Extract the (X, Y) coordinate from the center of the cell holding the provided text.  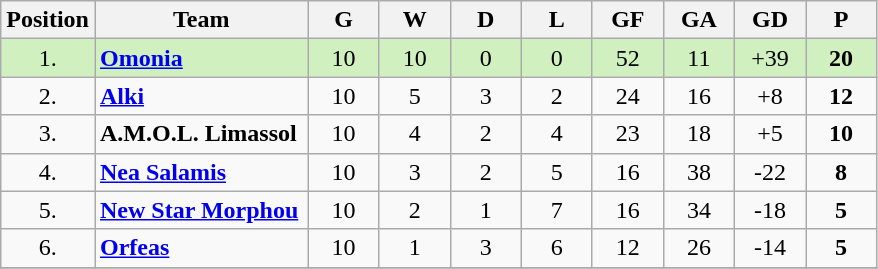
New Star Morphou (201, 210)
6. (48, 248)
7 (556, 210)
Position (48, 20)
4. (48, 172)
20 (842, 58)
GD (770, 20)
38 (698, 172)
1. (48, 58)
24 (628, 96)
23 (628, 134)
+8 (770, 96)
+5 (770, 134)
5. (48, 210)
GA (698, 20)
18 (698, 134)
-14 (770, 248)
8 (842, 172)
Nea Salamis (201, 172)
-18 (770, 210)
W (414, 20)
Omonia (201, 58)
P (842, 20)
Alki (201, 96)
Team (201, 20)
G (344, 20)
+39 (770, 58)
Orfeas (201, 248)
-22 (770, 172)
L (556, 20)
3. (48, 134)
2. (48, 96)
A.M.O.L. Limassol (201, 134)
GF (628, 20)
26 (698, 248)
11 (698, 58)
D (486, 20)
34 (698, 210)
6 (556, 248)
52 (628, 58)
